Determine the [x, y] coordinate at the center of the cell enclosing the given text.  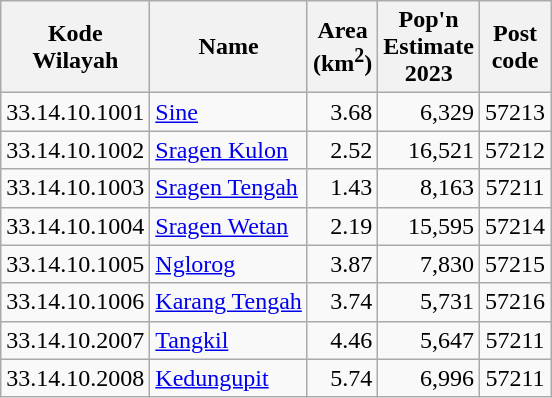
33.14.10.1003 [76, 188]
33.14.10.1001 [76, 112]
57214 [514, 226]
1.43 [342, 188]
57216 [514, 302]
Kedungupit [229, 378]
5,731 [429, 302]
Sine [229, 112]
8,163 [429, 188]
Postcode [514, 47]
Nglorog [229, 264]
33.14.10.1004 [76, 226]
KodeWilayah [76, 47]
15,595 [429, 226]
7,830 [429, 264]
3.68 [342, 112]
33.14.10.1002 [76, 150]
Tangkil [229, 340]
Sragen Kulon [229, 150]
3.74 [342, 302]
57215 [514, 264]
57213 [514, 112]
2.52 [342, 150]
6,996 [429, 378]
Pop'n Estimate2023 [429, 47]
Sragen Wetan [229, 226]
57212 [514, 150]
Name [229, 47]
33.14.10.1005 [76, 264]
4.46 [342, 340]
33.14.10.1006 [76, 302]
33.14.10.2008 [76, 378]
33.14.10.2007 [76, 340]
Area (km2) [342, 47]
Karang Tengah [229, 302]
16,521 [429, 150]
Sragen Tengah [229, 188]
5,647 [429, 340]
5.74 [342, 378]
2.19 [342, 226]
6,329 [429, 112]
3.87 [342, 264]
